Identify which cell holds the provided text, then report its [x, y] central coordinate. 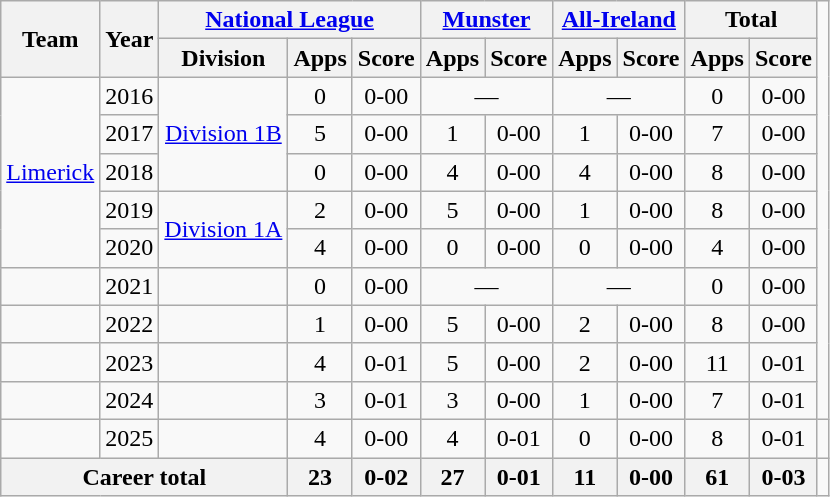
2017 [130, 134]
Team [50, 39]
2021 [130, 286]
2020 [130, 248]
2018 [130, 172]
Division 1B [224, 134]
2016 [130, 96]
All-Ireland [619, 20]
Career total [144, 477]
61 [717, 477]
Total [751, 20]
Limerick [50, 172]
Division [224, 58]
National League [290, 20]
Munster [486, 20]
0-02 [386, 477]
0-03 [783, 477]
23 [320, 477]
2022 [130, 324]
2024 [130, 400]
2023 [130, 362]
27 [452, 477]
Division 1A [224, 229]
2025 [130, 438]
Year [130, 39]
2019 [130, 210]
